Capture the cell that displays the provided text and extract its (X, Y) central coordinate. 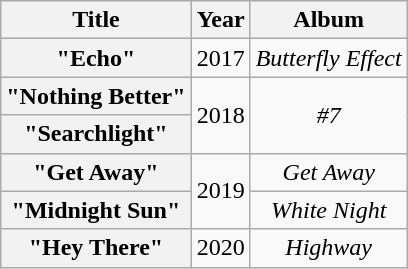
"Hey There" (96, 248)
Highway (328, 248)
Butterfly Effect (328, 58)
Album (328, 20)
"Searchlight" (96, 134)
2018 (220, 115)
#7 (328, 115)
Title (96, 20)
"Get Away" (96, 172)
"Midnight Sun" (96, 210)
2020 (220, 248)
2019 (220, 191)
2017 (220, 58)
White Night (328, 210)
Get Away (328, 172)
"Echo" (96, 58)
Year (220, 20)
"Nothing Better" (96, 96)
